Search for the cell housing the specified text and yield its [X, Y] center coordinate. 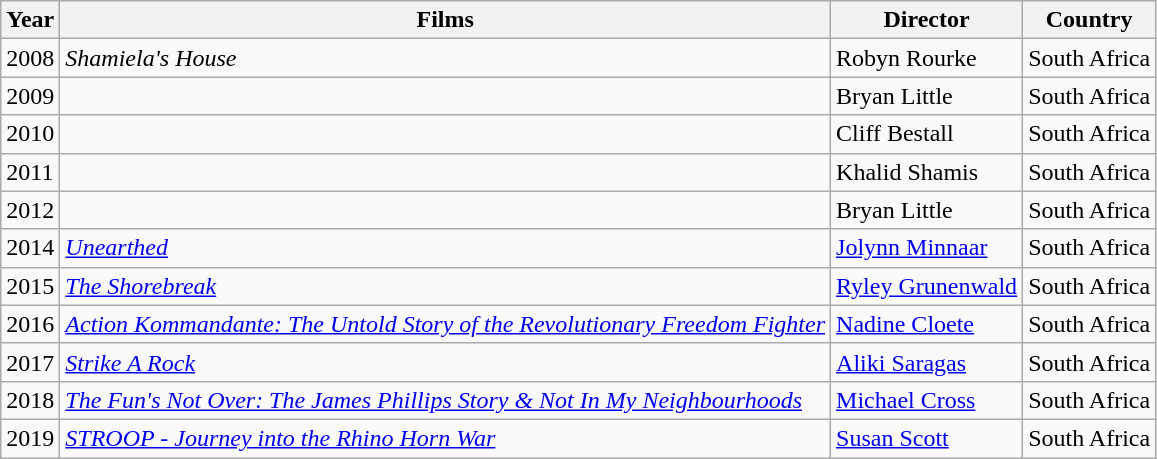
Cliff Bestall [927, 134]
2019 [30, 438]
Director [927, 20]
Ryley Grunenwald [927, 286]
Aliki Saragas [927, 362]
The Shorebreak [446, 286]
Michael Cross [927, 400]
2009 [30, 96]
Films [446, 20]
Khalid Shamis [927, 172]
Country [1090, 20]
The Fun's Not Over: The James Phillips Story & Not In My Neighbourhoods [446, 400]
2012 [30, 210]
2011 [30, 172]
Strike A Rock [446, 362]
Nadine Cloete [927, 324]
Robyn Rourke [927, 58]
Unearthed [446, 248]
Jolynn Minnaar [927, 248]
STROOP - Journey into the Rhino Horn War [446, 438]
2008 [30, 58]
2016 [30, 324]
2014 [30, 248]
2017 [30, 362]
2015 [30, 286]
2018 [30, 400]
Year [30, 20]
Shamiela's House [446, 58]
Action Kommandante: The Untold Story of the Revolutionary Freedom Fighter [446, 324]
Susan Scott [927, 438]
2010 [30, 134]
